Find where the given text appears and provide that cell's center as [x, y] coordinate. 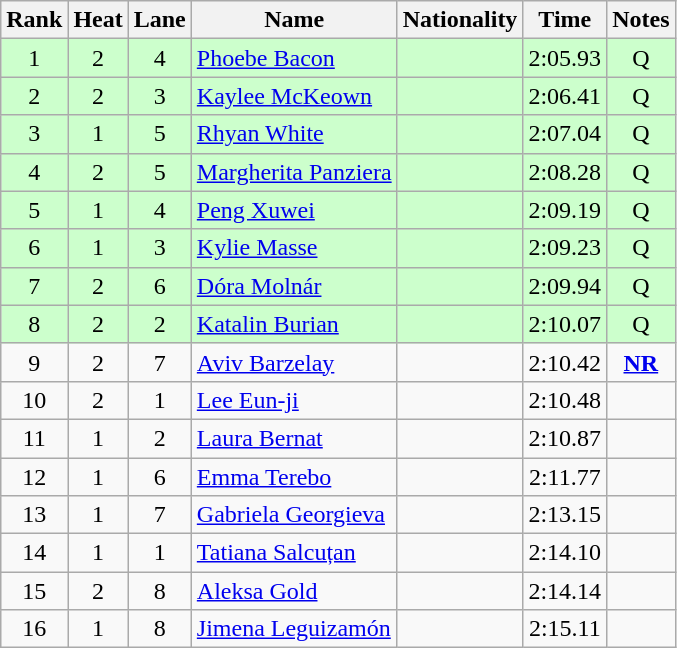
Gabriela Georgieva [294, 515]
2:09.23 [565, 248]
2:13.15 [565, 515]
2:14.14 [565, 591]
2:10.42 [565, 362]
Phoebe Bacon [294, 58]
Heat [98, 20]
Katalin Burian [294, 324]
16 [34, 629]
NR [641, 362]
Laura Bernat [294, 438]
Rank [34, 20]
9 [34, 362]
Dóra Molnár [294, 286]
Margherita Panziera [294, 172]
14 [34, 553]
Lee Eun-ji [294, 400]
Tatiana Salcuțan [294, 553]
11 [34, 438]
2:11.77 [565, 477]
2:14.10 [565, 553]
Kaylee McKeown [294, 96]
Kylie Masse [294, 248]
2:15.11 [565, 629]
2:10.07 [565, 324]
Emma Terebo [294, 477]
2:10.48 [565, 400]
Name [294, 20]
2:06.41 [565, 96]
2:07.04 [565, 134]
2:10.87 [565, 438]
Aviv Barzelay [294, 362]
10 [34, 400]
Jimena Leguizamón [294, 629]
Nationality [460, 20]
Aleksa Gold [294, 591]
2:09.94 [565, 286]
15 [34, 591]
Time [565, 20]
12 [34, 477]
13 [34, 515]
Lane [160, 20]
Peng Xuwei [294, 210]
2:08.28 [565, 172]
Rhyan White [294, 134]
2:05.93 [565, 58]
Notes [641, 20]
2:09.19 [565, 210]
